Scan for the cell matching the given text and deliver its [x, y] coordinate at center. 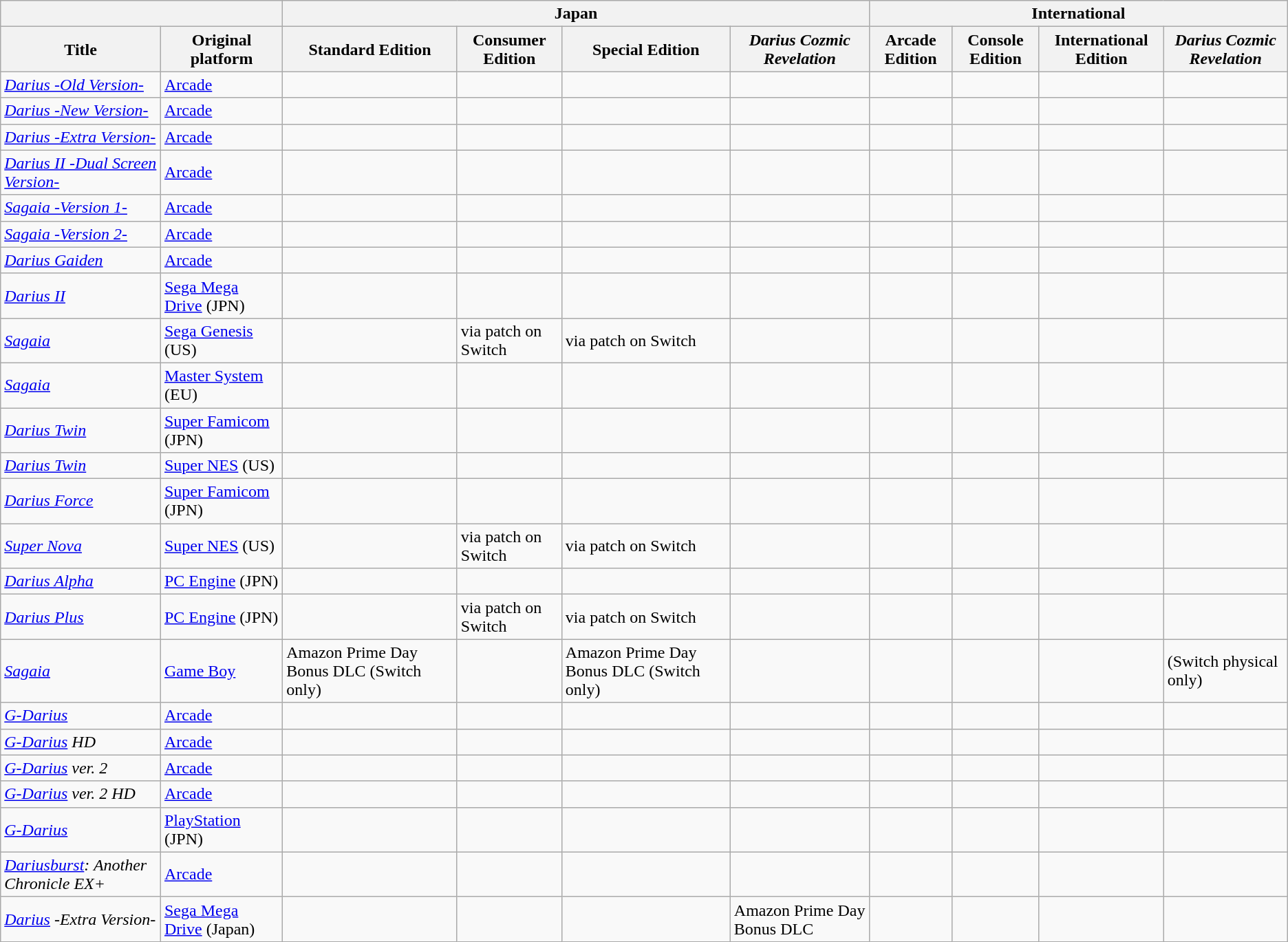
G-Darius ver. 2 HD [81, 794]
Consumer Edition [509, 50]
Amazon Prime Day Bonus DLC [799, 919]
Darius Alpha [81, 581]
Darius -Old Version- [81, 85]
Sega Genesis (US) [222, 340]
Darius Gaiden [81, 260]
Console Edition [996, 50]
Sega Mega Drive (Japan) [222, 919]
PlayStation (JPN) [222, 830]
Darius II -Dual Screen Version- [81, 172]
Darius Plus [81, 617]
Game Boy [222, 671]
Dariusburst: Another Chronicle EX+ [81, 874]
Special Edition [645, 50]
Arcade Edition [910, 50]
G-Darius HD [81, 742]
Sega Mega Drive (JPN) [222, 296]
Sagaia -Version 2- [81, 234]
Master System (EU) [222, 385]
International [1078, 14]
Darius -New Version- [81, 111]
Japan [577, 14]
(Switch physical only) [1225, 671]
Standard Edition [370, 50]
International Edition [1101, 50]
Original platform [222, 50]
G-Darius ver. 2 [81, 768]
Darius II [81, 296]
Darius Force [81, 501]
Super Nova [81, 546]
Title [81, 50]
Sagaia -Version 1- [81, 208]
